Detect which cell encompasses the target text, then output its (X, Y) center coordinate. 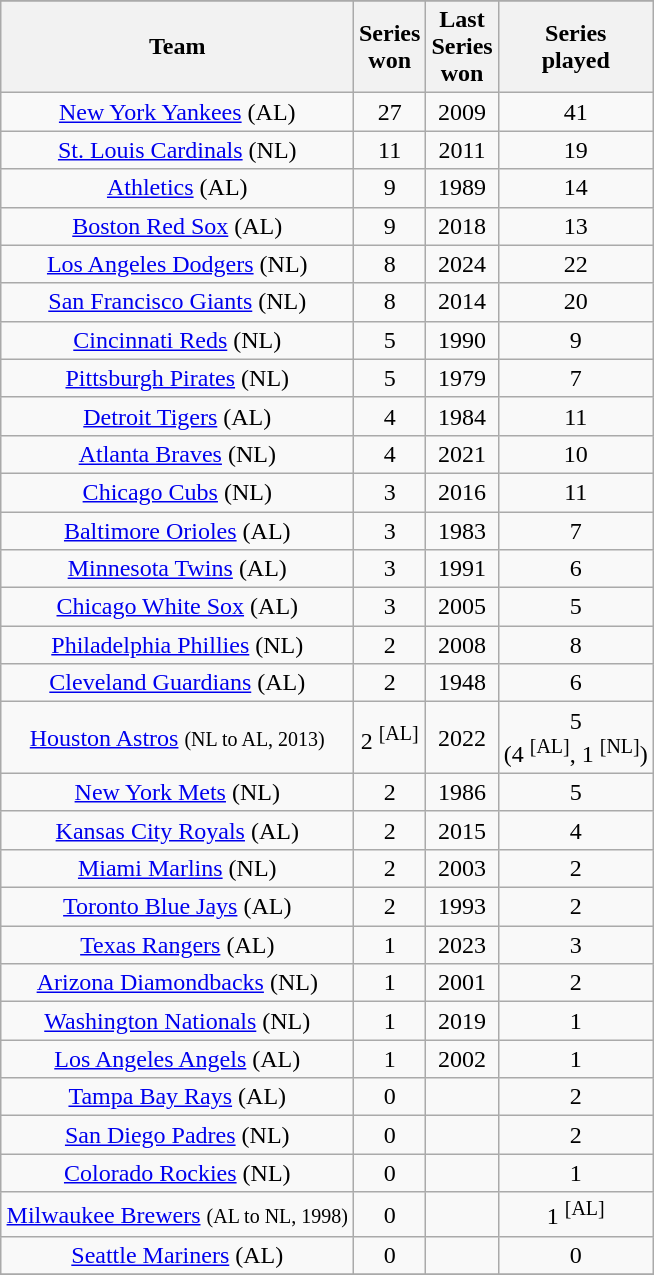
Toronto Blue Jays (AL) (177, 907)
14 (576, 188)
20 (576, 302)
Boston Red Sox (AL) (177, 226)
2014 (462, 302)
22 (576, 264)
Washington Nationals (NL) (177, 1021)
19 (576, 150)
2008 (462, 645)
2016 (462, 492)
San Diego Padres (NL) (177, 1135)
Serieswon (389, 47)
Chicago White Sox (AL) (177, 607)
2024 (462, 264)
Athletics (AL) (177, 188)
Cleveland Guardians (AL) (177, 683)
1986 (462, 792)
41 (576, 112)
Philadelphia Phillies (NL) (177, 645)
St. Louis Cardinals (NL) (177, 150)
1993 (462, 907)
1989 (462, 188)
2009 (462, 112)
Chicago Cubs (NL) (177, 492)
1948 (462, 683)
Kansas City Royals (AL) (177, 830)
Pittsburgh Pirates (NL) (177, 378)
2019 (462, 1021)
Houston Astros (NL to AL, 2013) (177, 738)
2023 (462, 945)
San Francisco Giants (NL) (177, 302)
2022 (462, 738)
1990 (462, 340)
2018 (462, 226)
1979 (462, 378)
Arizona Diamondbacks (NL) (177, 983)
2001 (462, 983)
10 (576, 454)
Los Angeles Angels (AL) (177, 1059)
1983 (462, 531)
2 [AL] (389, 738)
Team (177, 47)
1991 (462, 569)
Los Angeles Dodgers (NL) (177, 264)
Milwaukee Brewers (AL to NL, 1998) (177, 1214)
2005 (462, 607)
2002 (462, 1059)
New York Yankees (AL) (177, 112)
5(4 [AL], 1 [NL]) (576, 738)
Cincinnati Reds (NL) (177, 340)
2011 (462, 150)
Seattle Mariners (AL) (177, 1256)
1984 (462, 416)
Miami Marlins (NL) (177, 868)
13 (576, 226)
2015 (462, 830)
LastSerieswon (462, 47)
New York Mets (NL) (177, 792)
27 (389, 112)
2003 (462, 868)
Minnesota Twins (AL) (177, 569)
2021 (462, 454)
Texas Rangers (AL) (177, 945)
Colorado Rockies (NL) (177, 1173)
Tampa Bay Rays (AL) (177, 1097)
Detroit Tigers (AL) (177, 416)
Seriesplayed (576, 47)
1 [AL] (576, 1214)
Atlanta Braves (NL) (177, 454)
Baltimore Orioles (AL) (177, 531)
